Provide the (x, y) coordinate of the cell's center where the given text is located.  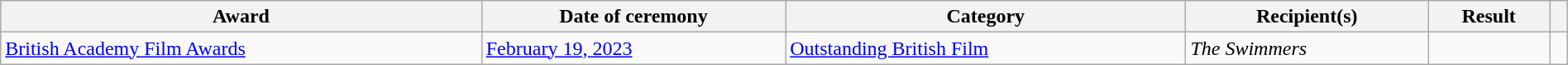
Recipient(s) (1307, 17)
The Swimmers (1307, 48)
Award (241, 17)
Outstanding British Film (986, 48)
Result (1489, 17)
British Academy Film Awards (241, 48)
Category (986, 17)
Date of ceremony (633, 17)
February 19, 2023 (633, 48)
